Search for the cell housing the specified text and yield its [x, y] center coordinate. 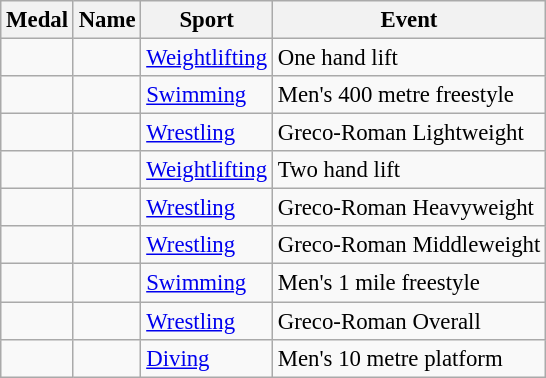
Men's 400 metre freestyle [408, 95]
Men's 1 mile freestyle [408, 283]
Sport [207, 20]
Greco-Roman Heavyweight [408, 208]
Men's 10 metre platform [408, 358]
Diving [207, 358]
Greco-Roman Middleweight [408, 245]
Two hand lift [408, 170]
Name [107, 20]
One hand lift [408, 58]
Greco-Roman Overall [408, 321]
Medal [38, 20]
Greco-Roman Lightweight [408, 133]
Event [408, 20]
